Pinpoint the cell where the given text exists, returning its [X, Y] midpoint coordinate. 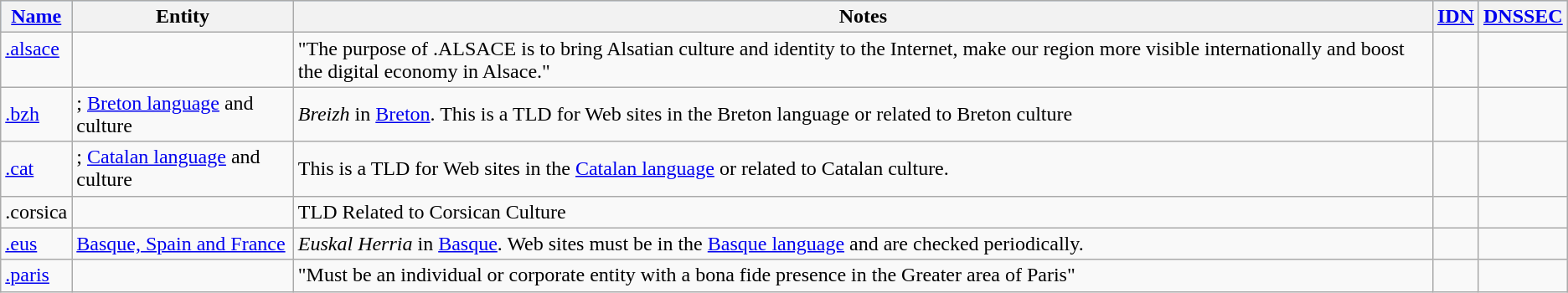
Notes [863, 17]
.corsica [37, 212]
DNSSEC [1523, 17]
.cat [37, 169]
.paris [37, 275]
"Must be an individual or corporate entity with a bona fide presence in the Greater area of Paris" [863, 275]
; Breton language and culture [183, 114]
TLD Related to Corsican Culture [863, 212]
Basque, Spain and France [183, 244]
Breizh in Breton. This is a TLD for Web sites in the Breton language or related to Breton culture [863, 114]
Entity [183, 17]
IDN [1456, 17]
Name [37, 17]
; Catalan language and culture [183, 169]
.eus [37, 244]
Euskal Herria in Basque. Web sites must be in the Basque language and are checked periodically. [863, 244]
.alsace [37, 60]
.bzh [37, 114]
This is a TLD for Web sites in the Catalan language or related to Catalan culture. [863, 169]
